Provide the [X, Y] coordinate of the cell's center where the given text is located.  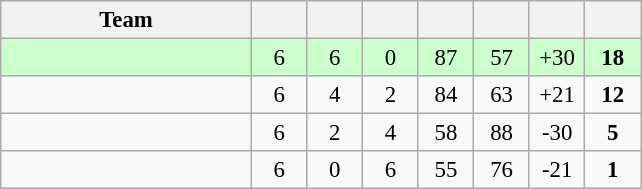
63 [502, 95]
57 [502, 58]
55 [446, 170]
5 [613, 133]
84 [446, 95]
+30 [557, 58]
18 [613, 58]
87 [446, 58]
-21 [557, 170]
12 [613, 95]
Team [126, 20]
58 [446, 133]
76 [502, 170]
+21 [557, 95]
-30 [557, 133]
88 [502, 133]
1 [613, 170]
